Determine the [X, Y] coordinate at the center of the cell enclosing the given text.  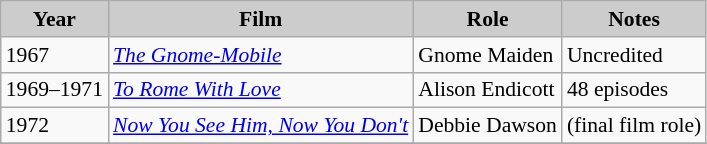
Debbie Dawson [488, 126]
The Gnome-Mobile [260, 55]
Now You See Him, Now You Don't [260, 126]
(final film role) [634, 126]
Uncredited [634, 55]
Gnome Maiden [488, 55]
Film [260, 19]
To Rome With Love [260, 90]
1969–1971 [54, 90]
Notes [634, 19]
Year [54, 19]
48 episodes [634, 90]
1967 [54, 55]
1972 [54, 126]
Alison Endicott [488, 90]
Role [488, 19]
